Return (X, Y) of the center of cell containing provided text 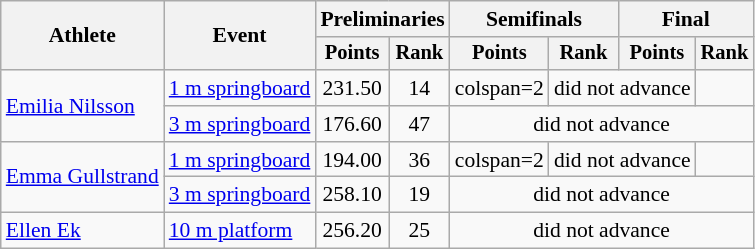
Emma Gullstrand (82, 178)
25 (420, 231)
19 (420, 195)
36 (420, 160)
Final (686, 19)
256.20 (352, 231)
10 m platform (240, 231)
194.00 (352, 160)
258.10 (352, 195)
47 (420, 124)
Athlete (82, 36)
176.60 (352, 124)
Preliminaries (382, 19)
14 (420, 88)
231.50 (352, 88)
Event (240, 36)
Semifinals (534, 19)
Emilia Nilsson (82, 106)
Ellen Ek (82, 231)
